From the cell containing the given text, extract its center point as [X, Y] coordinate. 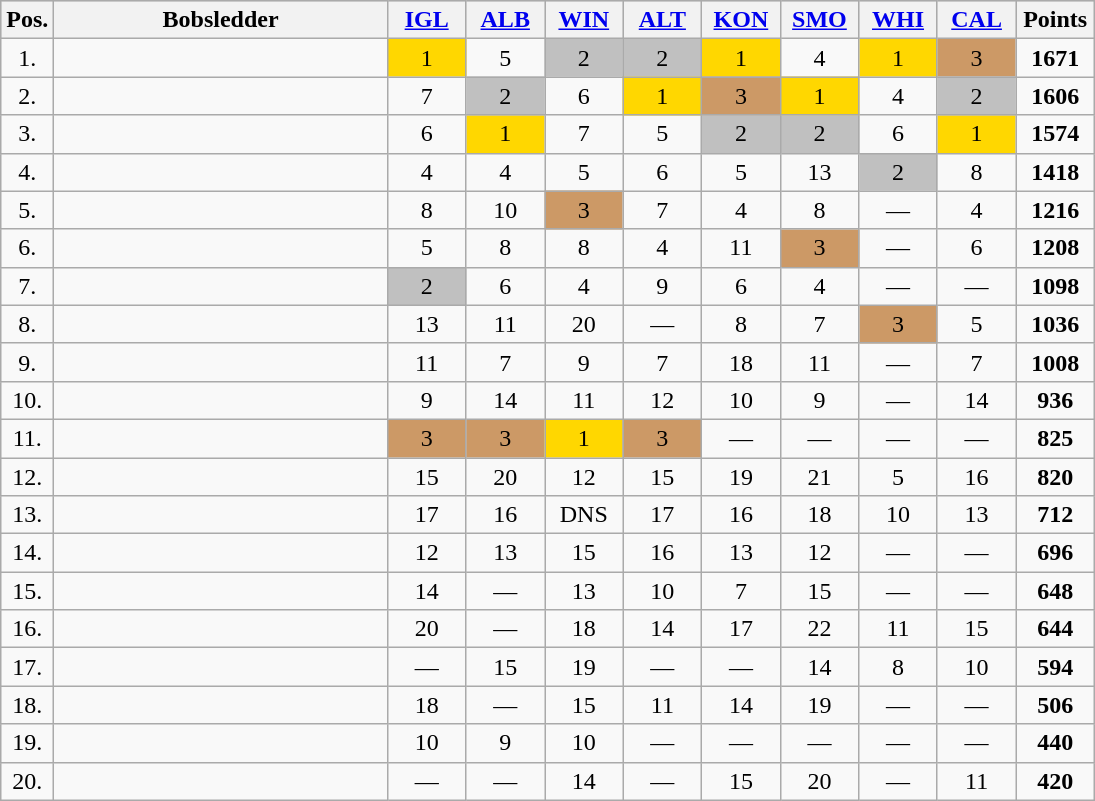
1671 [1056, 58]
Bobsledder [221, 20]
3. [28, 134]
17. [28, 667]
15. [28, 591]
21 [820, 477]
13. [28, 515]
644 [1056, 629]
1606 [1056, 96]
1. [28, 58]
825 [1056, 438]
Points [1056, 20]
420 [1056, 781]
2. [28, 96]
ALT [662, 20]
8. [28, 324]
20. [28, 781]
WHI [898, 20]
CAL [976, 20]
10. [28, 400]
16. [28, 629]
4. [28, 172]
712 [1056, 515]
936 [1056, 400]
19. [28, 743]
18. [28, 705]
Pos. [28, 20]
DNS [584, 515]
SMO [820, 20]
1098 [1056, 286]
11. [28, 438]
1418 [1056, 172]
6. [28, 248]
22 [820, 629]
KON [742, 20]
12. [28, 477]
1216 [1056, 210]
820 [1056, 477]
648 [1056, 591]
5. [28, 210]
1208 [1056, 248]
WIN [584, 20]
14. [28, 553]
506 [1056, 705]
696 [1056, 553]
9. [28, 362]
1008 [1056, 362]
440 [1056, 743]
594 [1056, 667]
1574 [1056, 134]
7. [28, 286]
IGL [426, 20]
1036 [1056, 324]
ALB [506, 20]
